Extract the [X, Y] coordinate from the center of the cell holding the provided text.  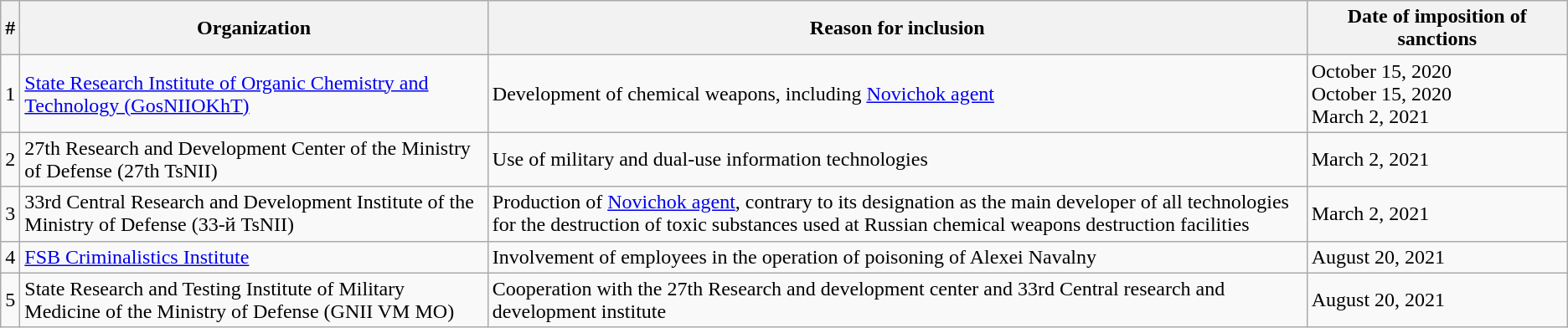
Development of chemical weapons, including Novichok agent [897, 94]
2 [10, 159]
Cooperation with the 27th Research and development center and 33rd Central research and development institute [897, 300]
4 [10, 257]
Date of imposition of sanctions [1437, 28]
Reason for inclusion [897, 28]
October 15, 2020 October 15, 2020 March 2, 2021 [1437, 94]
5 [10, 300]
FSB Criminalistics Institute [255, 257]
33rd Central Research and Development Institute of the Ministry of Defense (33-й TsNII) [255, 214]
State Research Institute of Organic Chemistry and Technology (GosNIIOKhT) [255, 94]
Use of military and dual-use information technologies [897, 159]
27th Research and Development Center of the Ministry of Defense (27th TsNII) [255, 159]
# [10, 28]
Organization [255, 28]
State Research and Testing Institute of Military Medicine of the Ministry of Defense (GNII VM MO) [255, 300]
1 [10, 94]
Involvement of employees in the operation of poisoning of Alexei Navalny [897, 257]
3 [10, 214]
